Scan for the cell matching the given text and deliver its [x, y] coordinate at center. 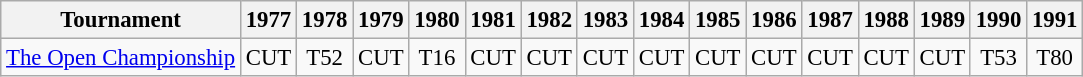
1985 [718, 20]
The Open Championship [121, 58]
1990 [998, 20]
1980 [437, 20]
1987 [830, 20]
1989 [942, 20]
T52 [325, 58]
1986 [774, 20]
1978 [325, 20]
1981 [493, 20]
1977 [268, 20]
Tournament [121, 20]
1983 [605, 20]
T53 [998, 58]
T80 [1055, 58]
1982 [549, 20]
1984 [661, 20]
1988 [886, 20]
T16 [437, 58]
1991 [1055, 20]
1979 [381, 20]
